Locate the cell with the specified text and output its (X, Y) center coordinate. 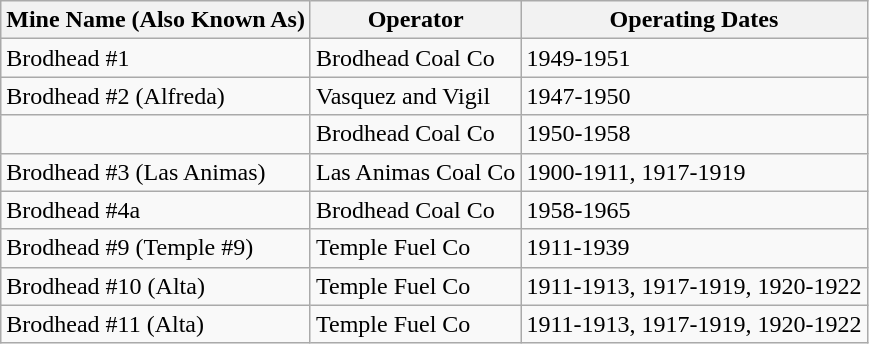
Brodhead #2 (Alfreda) (156, 96)
Brodhead #10 (Alta) (156, 286)
Operator (415, 20)
1950-1958 (694, 134)
1911-1939 (694, 248)
Brodhead #11 (Alta) (156, 324)
1949-1951 (694, 58)
Brodhead #3 (Las Animas) (156, 172)
Mine Name (Also Known As) (156, 20)
1947-1950 (694, 96)
Brodhead #1 (156, 58)
1900-1911, 1917-1919 (694, 172)
Operating Dates (694, 20)
Brodhead #4a (156, 210)
Brodhead #9 (Temple #9) (156, 248)
Las Animas Coal Co (415, 172)
Vasquez and Vigil (415, 96)
1958-1965 (694, 210)
